Return [X, Y] of the center of cell containing provided text 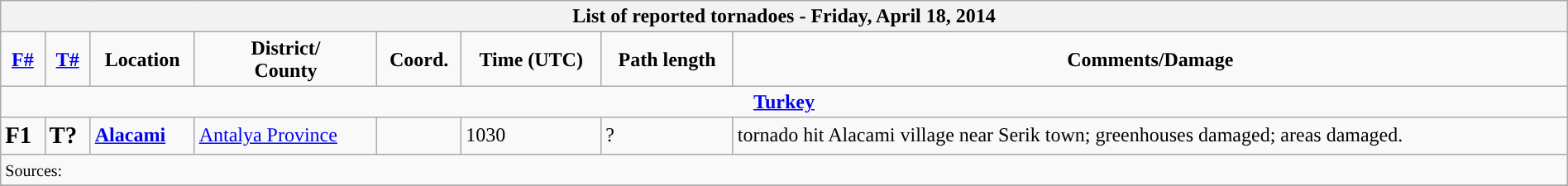
tornado hit Alacami village near Serik town; greenhouses damaged; areas damaged. [1150, 136]
Sources: [784, 169]
Location [142, 60]
1030 [531, 136]
T# [68, 60]
? [667, 136]
District/County [286, 60]
Comments/Damage [1150, 60]
Turkey [784, 102]
Path length [667, 60]
T? [68, 136]
F# [23, 60]
List of reported tornadoes - Friday, April 18, 2014 [784, 17]
Time (UTC) [531, 60]
Alacami [142, 136]
F1 [23, 136]
Antalya Province [286, 136]
Coord. [419, 60]
